Extract the (x, y) coordinate from the center of the cell holding the provided text.  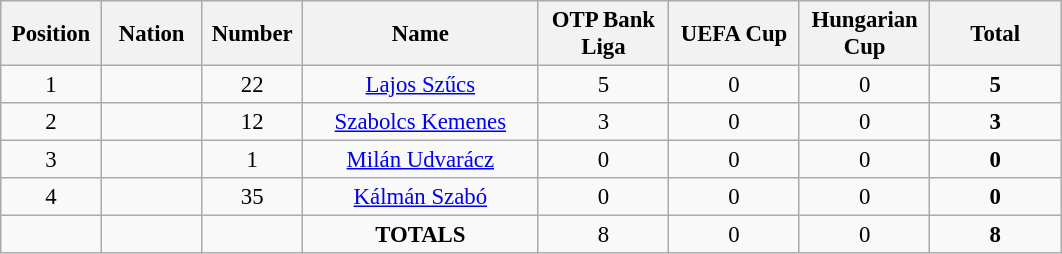
Position (52, 34)
2 (52, 122)
Lajos Szűcs (421, 85)
Total (996, 34)
Nation (152, 34)
Hungarian Cup (864, 34)
22 (252, 85)
UEFA Cup (734, 34)
Number (252, 34)
Milán Udvarácz (421, 160)
12 (252, 122)
Name (421, 34)
35 (252, 197)
Kálmán Szabó (421, 197)
OTP Bank Liga (604, 34)
Szabolcs Kemenes (421, 122)
4 (52, 197)
TOTALS (421, 235)
